Return (x, y) of the center of cell containing provided text 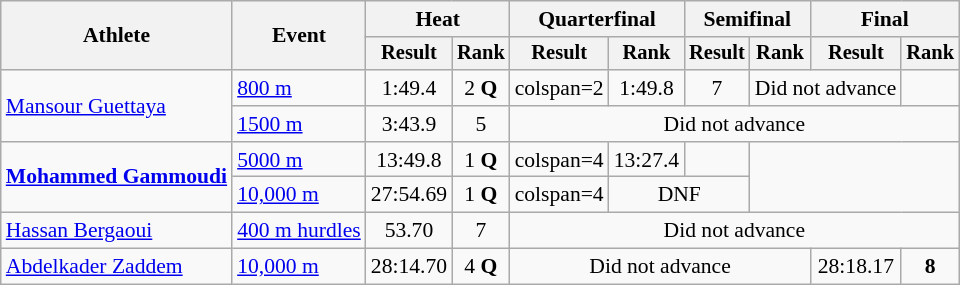
27:54.69 (409, 195)
Mohammed Gammoudi (116, 178)
13:49.8 (409, 160)
Hassan Bergaoui (116, 231)
800 m (299, 88)
3:43.9 (409, 124)
Quarterfinal (598, 19)
5000 m (299, 160)
13:27.4 (646, 160)
1:49.8 (646, 88)
colspan=2 (560, 88)
5 (481, 124)
Mansour Guettaya (116, 106)
8 (930, 267)
Event (299, 36)
DNF (680, 195)
2 Q (481, 88)
28:18.17 (856, 267)
Final (884, 19)
4 Q (481, 267)
Athlete (116, 36)
28:14.70 (409, 267)
Heat (438, 19)
400 m hurdles (299, 231)
1:49.4 (409, 88)
1500 m (299, 124)
Semifinal (747, 19)
Abdelkader Zaddem (116, 267)
53.70 (409, 231)
